Identify which cell holds the provided text, then report its [X, Y] central coordinate. 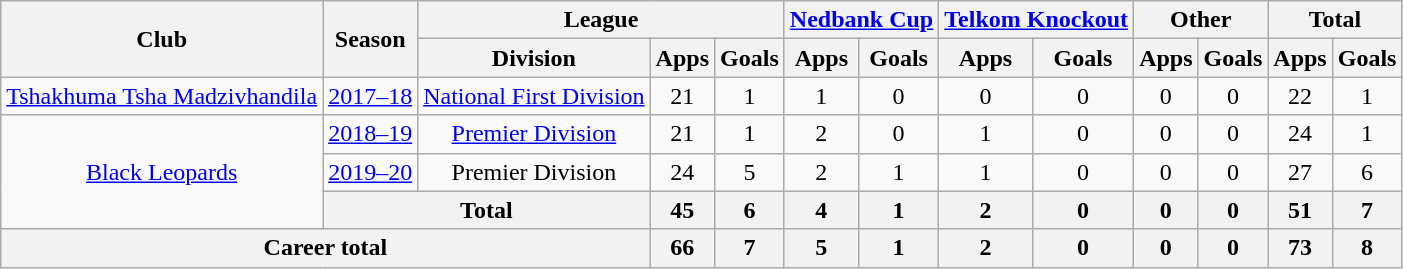
22 [1300, 96]
Club [162, 39]
2018–19 [370, 134]
2019–20 [370, 172]
Other [1201, 20]
66 [682, 248]
27 [1300, 172]
4 [821, 210]
National First Division [534, 96]
73 [1300, 248]
51 [1300, 210]
45 [682, 210]
Telkom Knockout [1036, 20]
Division [534, 58]
Tshakhuma Tsha Madzivhandila [162, 96]
2017–18 [370, 96]
8 [1367, 248]
Nedbank Cup [861, 20]
League [602, 20]
Black Leopards [162, 172]
Career total [326, 248]
Season [370, 39]
